Pinpoint the cell where the given text exists, returning its (x, y) midpoint coordinate. 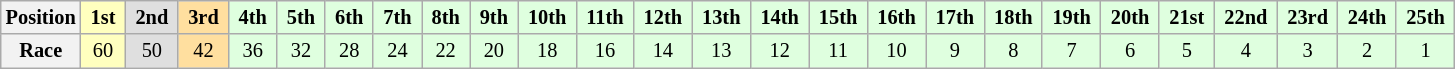
20th (1130, 17)
13th (721, 17)
7 (1071, 51)
16 (604, 51)
6 (1130, 51)
7th (397, 17)
1 (1425, 51)
17th (955, 17)
9 (955, 51)
19th (1071, 17)
15th (838, 17)
11th (604, 17)
36 (253, 51)
18th (1013, 17)
10 (896, 51)
22 (446, 51)
Position (41, 17)
24 (397, 51)
60 (104, 51)
14th (779, 17)
12th (663, 17)
4th (253, 17)
8th (446, 17)
23rd (1308, 17)
13 (721, 51)
16th (896, 17)
3 (1308, 51)
50 (152, 51)
28 (349, 51)
5th (301, 17)
Race (41, 51)
4 (1246, 51)
21st (1186, 17)
5 (1186, 51)
8 (1013, 51)
12 (779, 51)
2nd (152, 17)
25th (1425, 17)
11 (838, 51)
18 (547, 51)
9th (494, 17)
42 (203, 51)
32 (301, 51)
1st (104, 17)
10th (547, 17)
6th (349, 17)
14 (663, 51)
2 (1367, 51)
3rd (203, 17)
24th (1367, 17)
20 (494, 51)
22nd (1246, 17)
